Search for the cell housing the specified text and yield its (x, y) center coordinate. 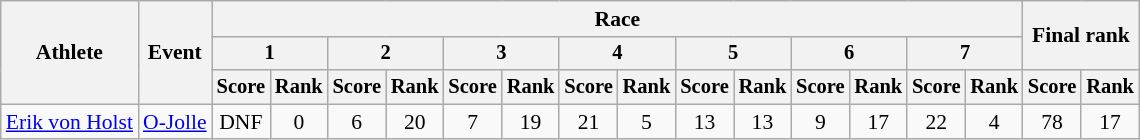
Race (618, 19)
1 (270, 54)
3 (501, 54)
9 (820, 122)
O-Jolle (175, 122)
Athlete (70, 52)
19 (531, 122)
21 (588, 122)
DNF (241, 122)
2 (386, 54)
78 (1052, 122)
0 (299, 122)
Event (175, 52)
Erik von Holst (70, 122)
22 (936, 122)
20 (415, 122)
Final rank (1081, 36)
